Extract the (x, y) coordinate from the center of the cell holding the provided text.  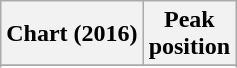
Peak position (189, 34)
Chart (2016) (72, 34)
